Identify which cell holds the provided text, then report its [x, y] central coordinate. 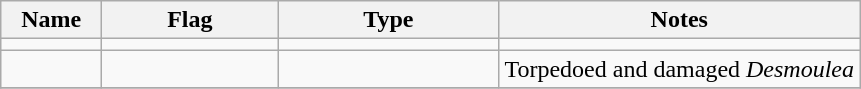
Type [388, 20]
Torpedoed and damaged Desmoulea [680, 69]
Name [52, 20]
Notes [680, 20]
Flag [190, 20]
